Detect which cell encompasses the target text, then output its (x, y) center coordinate. 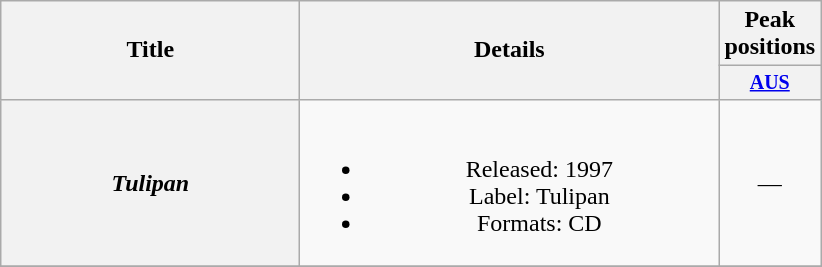
Released: 1997Label: TulipanFormats: CD (510, 182)
— (770, 182)
Tulipan (150, 182)
AUS (770, 82)
Details (510, 50)
Peak positions (770, 34)
Title (150, 50)
